Identify which cell holds the provided text, then report its (X, Y) central coordinate. 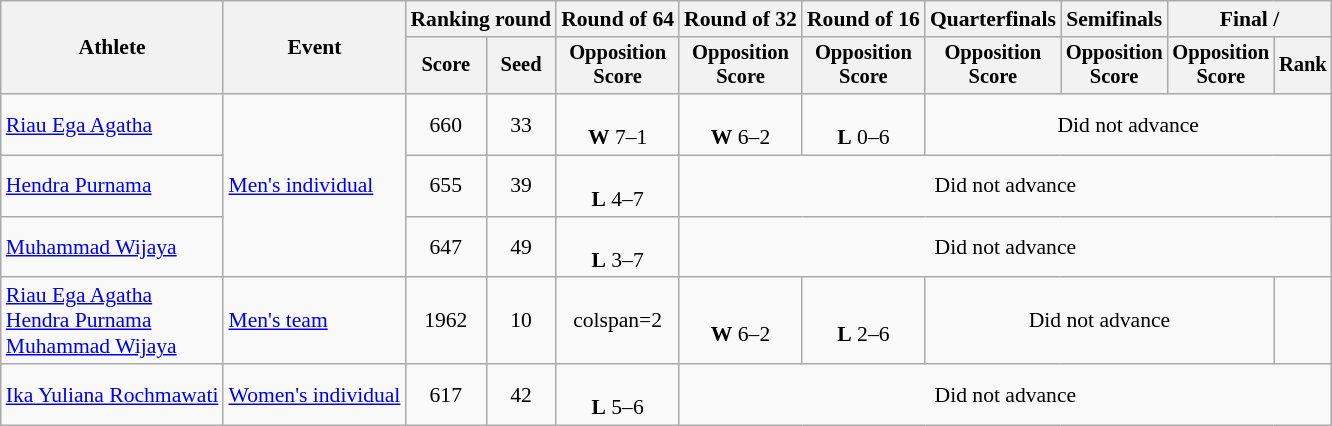
L 3–7 (618, 248)
33 (521, 124)
Athlete (112, 48)
Men's individual (314, 186)
1962 (446, 322)
Women's individual (314, 394)
Men's team (314, 322)
Hendra Purnama (112, 186)
42 (521, 394)
49 (521, 248)
Event (314, 48)
Final / (1249, 19)
655 (446, 186)
Semifinals (1114, 19)
Rank (1303, 66)
Quarterfinals (993, 19)
617 (446, 394)
Round of 16 (864, 19)
Ika Yuliana Rochmawati (112, 394)
Muhammad Wijaya (112, 248)
Riau Ega AgathaHendra PurnamaMuhammad Wijaya (112, 322)
colspan=2 (618, 322)
Score (446, 66)
Round of 64 (618, 19)
L 4–7 (618, 186)
Round of 32 (740, 19)
39 (521, 186)
647 (446, 248)
Riau Ega Agatha (112, 124)
L 5–6 (618, 394)
L 0–6 (864, 124)
660 (446, 124)
Ranking round (480, 19)
Seed (521, 66)
10 (521, 322)
L 2–6 (864, 322)
W 7–1 (618, 124)
